Provide the [X, Y] coordinate of the cell's center where the given text is located.  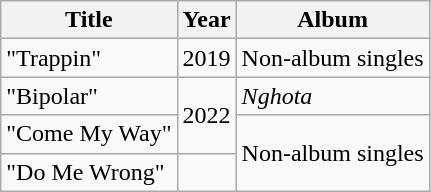
Title [89, 20]
2019 [206, 58]
Album [332, 20]
"Do Me Wrong" [89, 172]
Nghota [332, 96]
2022 [206, 115]
"Trappin" [89, 58]
"Come My Way" [89, 134]
"Bipolar" [89, 96]
Year [206, 20]
